Capture the cell that displays the provided text and extract its [x, y] central coordinate. 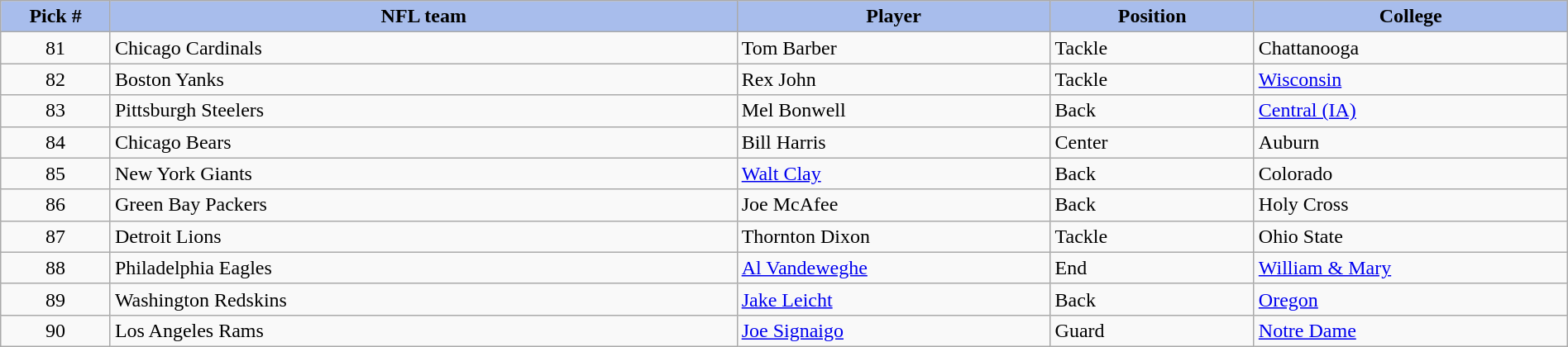
Thornton Dixon [893, 236]
Joe Signaigo [893, 330]
Mel Bonwell [893, 111]
Rex John [893, 79]
Green Bay Packers [423, 205]
86 [56, 205]
Chattanooga [1411, 48]
Player [893, 17]
88 [56, 268]
83 [56, 111]
Boston Yanks [423, 79]
Chicago Bears [423, 142]
Chicago Cardinals [423, 48]
Pick # [56, 17]
Central (IA) [1411, 111]
Al Vandeweghe [893, 268]
Walt Clay [893, 173]
End [1152, 268]
Joe McAfee [893, 205]
87 [56, 236]
85 [56, 173]
NFL team [423, 17]
Colorado [1411, 173]
Los Angeles Rams [423, 330]
Center [1152, 142]
Notre Dame [1411, 330]
Washington Redskins [423, 299]
Guard [1152, 330]
Pittsburgh Steelers [423, 111]
82 [56, 79]
Oregon [1411, 299]
William & Mary [1411, 268]
New York Giants [423, 173]
Holy Cross [1411, 205]
Auburn [1411, 142]
Tom Barber [893, 48]
90 [56, 330]
Ohio State [1411, 236]
Detroit Lions [423, 236]
College [1411, 17]
Position [1152, 17]
Jake Leicht [893, 299]
Philadelphia Eagles [423, 268]
Wisconsin [1411, 79]
81 [56, 48]
84 [56, 142]
Bill Harris [893, 142]
89 [56, 299]
